Determine the [X, Y] coordinate at the center of the cell enclosing the given text.  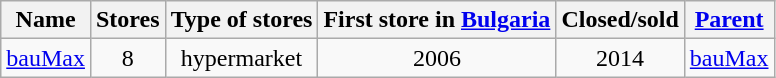
Name [46, 20]
Stores [128, 20]
2014 [620, 58]
Type of stores [242, 20]
hypermarket [242, 58]
Closed/sold [620, 20]
Parent [729, 20]
First store in Bulgaria [437, 20]
8 [128, 58]
2006 [437, 58]
